Extract the (X, Y) coordinate from the center of the cell holding the provided text.  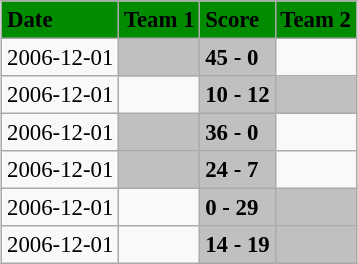
45 - 0 (238, 57)
Score (238, 20)
36 - 0 (238, 133)
Date (60, 20)
Team 1 (160, 20)
0 - 29 (238, 208)
Team 2 (316, 20)
14 - 19 (238, 245)
10 - 12 (238, 95)
24 - 7 (238, 170)
